Locate the cell with the specified text and output its [X, Y] center coordinate. 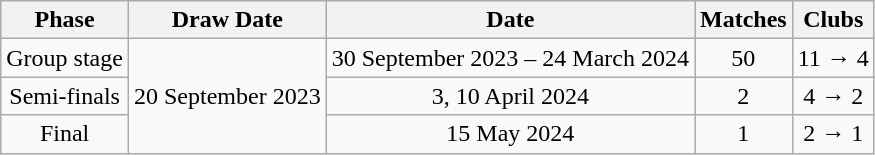
2 → 1 [833, 134]
4 → 2 [833, 96]
Clubs [833, 20]
Phase [65, 20]
15 May 2024 [510, 134]
2 [743, 96]
50 [743, 58]
3, 10 April 2024 [510, 96]
11 → 4 [833, 58]
30 September 2023 – 24 March 2024 [510, 58]
1 [743, 134]
Semi-finals [65, 96]
Matches [743, 20]
20 September 2023 [227, 96]
Draw Date [227, 20]
Group stage [65, 58]
Final [65, 134]
Date [510, 20]
